Determine the [x, y] coordinate at the center of the cell enclosing the given text.  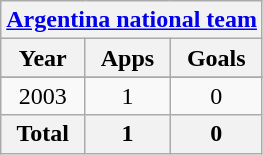
Year [43, 58]
2003 [43, 96]
Total [43, 134]
Goals [216, 58]
Argentina national team [132, 20]
Apps [128, 58]
